For the text-containing cell, return its midpoint in [X, Y] coordinate format. 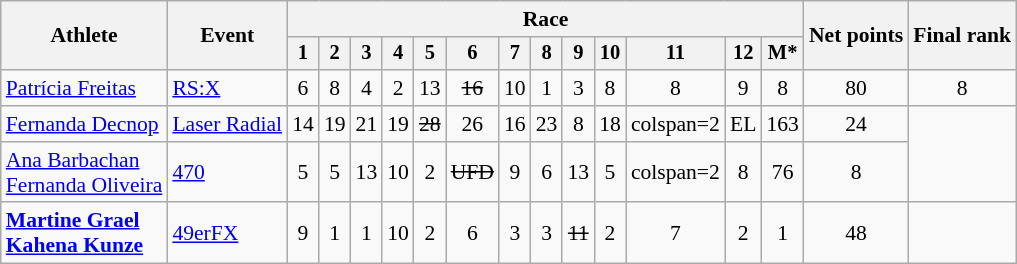
Laser Radial [227, 124]
76 [782, 172]
18 [610, 124]
Final rank [962, 36]
21 [367, 124]
14 [303, 124]
24 [856, 124]
Event [227, 36]
M* [782, 54]
EL [744, 124]
470 [227, 172]
RS:X [227, 88]
Martine GraelKahena Kunze [84, 234]
28 [430, 124]
Patrícia Freitas [84, 88]
49erFX [227, 234]
Fernanda Decnop [84, 124]
Athlete [84, 36]
23 [547, 124]
163 [782, 124]
48 [856, 234]
Ana BarbachanFernanda Oliveira [84, 172]
26 [472, 124]
12 [744, 54]
Net points [856, 36]
Race [546, 19]
UFD [472, 172]
80 [856, 88]
